Extract the [x, y] coordinate from the center of the cell holding the provided text.  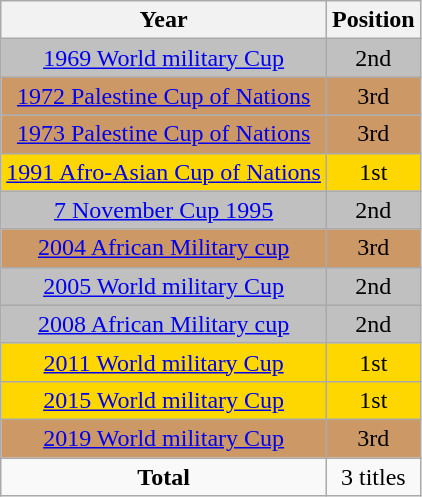
3 titles [373, 477]
Year [164, 20]
2005 World military Cup [164, 286]
2004 African Military cup [164, 248]
Total [164, 477]
1972 Palestine Cup of Nations [164, 96]
2008 African Military cup [164, 324]
7 November Cup 1995 [164, 210]
2015 World military Cup [164, 400]
1969 World military Cup [164, 58]
1973 Palestine Cup of Nations [164, 134]
2011 World military Cup [164, 362]
1991 Afro-Asian Cup of Nations [164, 172]
2019 World military Cup [164, 438]
Position [373, 20]
